Capture the cell that displays the provided text and extract its [X, Y] central coordinate. 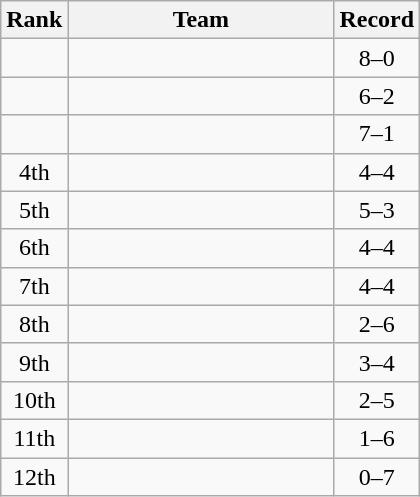
3–4 [377, 362]
7–1 [377, 134]
9th [34, 362]
Team [201, 20]
4th [34, 172]
2–5 [377, 400]
8th [34, 324]
0–7 [377, 477]
2–6 [377, 324]
Record [377, 20]
6–2 [377, 96]
11th [34, 438]
7th [34, 286]
10th [34, 400]
8–0 [377, 58]
5–3 [377, 210]
12th [34, 477]
6th [34, 248]
1–6 [377, 438]
Rank [34, 20]
5th [34, 210]
